Extract the (X, Y) coordinate from the center of the cell holding the provided text.  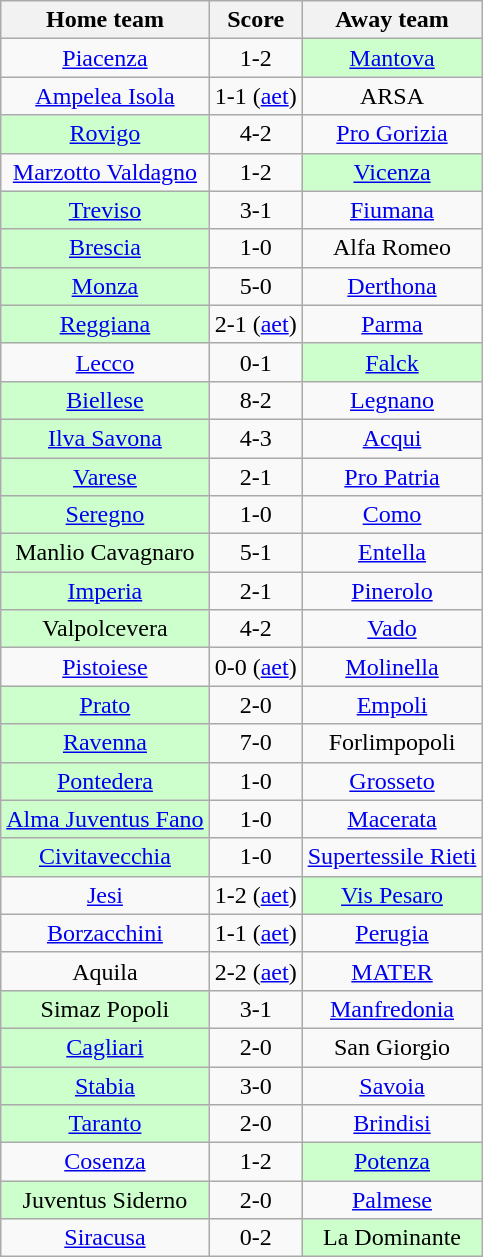
Pistoiese (105, 667)
Molinella (392, 667)
Piacenza (105, 58)
Vado (392, 629)
Savoia (392, 1085)
Alfa Romeo (392, 248)
Brindisi (392, 1124)
Prato (105, 705)
Borzacchini (105, 933)
Forlimpopoli (392, 743)
Legnano (392, 400)
Biellese (105, 400)
MATER (392, 971)
Potenza (392, 1162)
Valpolcevera (105, 629)
4-3 (256, 438)
Ravenna (105, 743)
Parma (392, 324)
Alma Juventus Fano (105, 819)
Home team (105, 20)
Falck (392, 362)
2-2 (aet) (256, 971)
La Dominante (392, 1238)
Siracusa (105, 1238)
Rovigo (105, 134)
Pinerolo (392, 591)
Vicenza (392, 172)
Imperia (105, 591)
Brescia (105, 248)
Entella (392, 553)
Simaz Popoli (105, 1009)
8-2 (256, 400)
Ilva Savona (105, 438)
5-0 (256, 286)
Pro Patria (392, 477)
Pro Gorizia (392, 134)
Fiumana (392, 210)
Away team (392, 20)
1-2 (aet) (256, 895)
Varese (105, 477)
Pontedera (105, 781)
Supertessile Rieti (392, 857)
2-1 (aet) (256, 324)
Grosseto (392, 781)
Como (392, 515)
Reggiana (105, 324)
Taranto (105, 1124)
Vis Pesaro (392, 895)
Ampelea Isola (105, 96)
Aquila (105, 971)
Lecco (105, 362)
Monza (105, 286)
Perugia (392, 933)
San Giorgio (392, 1047)
7-0 (256, 743)
Jesi (105, 895)
Juventus Siderno (105, 1200)
Palmese (392, 1200)
Acqui (392, 438)
Score (256, 20)
5-1 (256, 553)
0-1 (256, 362)
Mantova (392, 58)
Treviso (105, 210)
3-0 (256, 1085)
Marzotto Valdagno (105, 172)
Empoli (392, 705)
Cagliari (105, 1047)
ARSA (392, 96)
0-0 (aet) (256, 667)
Civitavecchia (105, 857)
0-2 (256, 1238)
Stabia (105, 1085)
Manfredonia (392, 1009)
Cosenza (105, 1162)
Manlio Cavagnaro (105, 553)
Derthona (392, 286)
Macerata (392, 819)
Seregno (105, 515)
